Detect which cell encompasses the target text, then output its [X, Y] center coordinate. 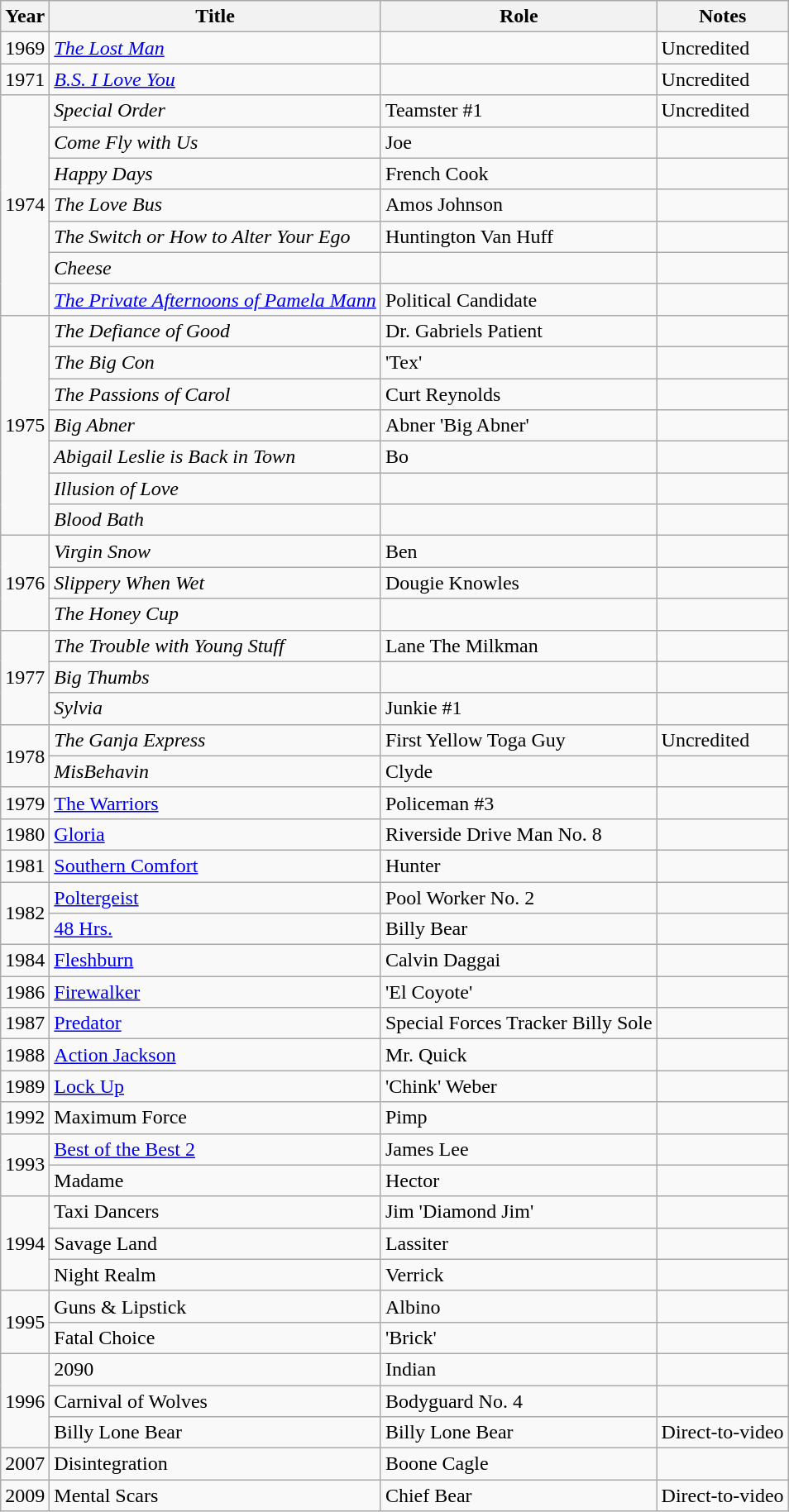
Blood Bath [215, 520]
First Yellow Toga Guy [519, 740]
Southern Comfort [215, 866]
Sylvia [215, 708]
Guns & Lipstick [215, 1306]
Billy Bear [519, 929]
Special Forces Tracker Billy Sole [519, 1023]
The Warriors [215, 803]
Best of the Best 2 [215, 1149]
Special Order [215, 111]
The Lost Man [215, 48]
1989 [25, 1086]
The Passions of Carol [215, 394]
The Ganja Express [215, 740]
'El Coyote' [519, 992]
The Big Con [215, 362]
Jim 'Diamond Jim' [519, 1212]
'Chink' Weber [519, 1086]
Big Thumbs [215, 677]
The Switch or How to Alter Your Ego [215, 236]
The Honey Cup [215, 614]
Savage Land [215, 1243]
Dr. Gabriels Patient [519, 331]
Predator [215, 1023]
Curt Reynolds [519, 394]
1969 [25, 48]
Abigail Leslie is Back in Town [215, 457]
Mr. Quick [519, 1055]
B.S. I Love You [215, 79]
Action Jackson [215, 1055]
1987 [25, 1023]
Madame [215, 1181]
Slippery When Wet [215, 583]
2009 [25, 1495]
Happy Days [215, 174]
Verrick [519, 1275]
Albino [519, 1306]
The Defiance of Good [215, 331]
'Tex' [519, 362]
Night Realm [215, 1275]
Calvin Daggai [519, 961]
French Cook [519, 174]
Notes [723, 17]
Illusion of Love [215, 489]
Dougie Knowles [519, 583]
The Trouble with Young Stuff [215, 646]
Fleshburn [215, 961]
James Lee [519, 1149]
1986 [25, 992]
The Love Bus [215, 205]
Fatal Choice [215, 1338]
Role [519, 17]
1995 [25, 1322]
1974 [25, 205]
Junkie #1 [519, 708]
Hector [519, 1181]
'Brick' [519, 1338]
48 Hrs. [215, 929]
Carnival of Wolves [215, 1401]
1979 [25, 803]
1992 [25, 1118]
The Private Afternoons of Pamela Mann [215, 299]
1988 [25, 1055]
Bo [519, 457]
Firewalker [215, 992]
Pool Worker No. 2 [519, 897]
1977 [25, 677]
Taxi Dancers [215, 1212]
1975 [25, 425]
Poltergeist [215, 897]
Maximum Force [215, 1118]
Policeman #3 [519, 803]
1980 [25, 834]
Political Candidate [519, 299]
Abner 'Big Abner' [519, 426]
Indian [519, 1369]
Lane The Milkman [519, 646]
Amos Johnson [519, 205]
2090 [215, 1369]
Huntington Van Huff [519, 236]
Riverside Drive Man No. 8 [519, 834]
Come Fly with Us [215, 142]
Boone Cagle [519, 1464]
Clyde [519, 771]
1994 [25, 1243]
2007 [25, 1464]
1996 [25, 1400]
Pimp [519, 1118]
MisBehavin [215, 771]
Mental Scars [215, 1495]
Disintegration [215, 1464]
Gloria [215, 834]
1978 [25, 756]
Chief Bear [519, 1495]
Lock Up [215, 1086]
Joe [519, 142]
Hunter [519, 866]
1993 [25, 1165]
Cheese [215, 268]
Title [215, 17]
1984 [25, 961]
1976 [25, 583]
Bodyguard No. 4 [519, 1401]
1981 [25, 866]
1971 [25, 79]
1982 [25, 913]
Virgin Snow [215, 551]
Lassiter [519, 1243]
Teamster #1 [519, 111]
Year [25, 17]
Ben [519, 551]
Big Abner [215, 426]
